For the text-containing cell, return its midpoint in [X, Y] coordinate format. 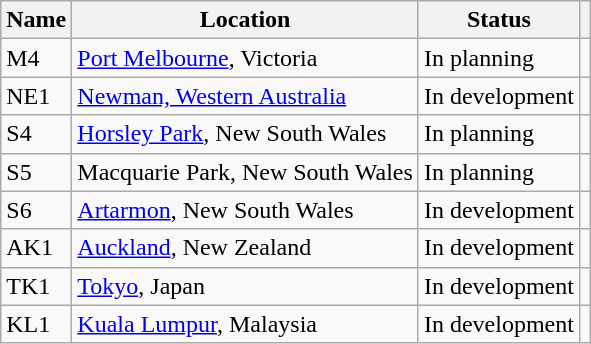
TK1 [36, 286]
Newman, Western Australia [246, 96]
Artarmon, New South Wales [246, 210]
M4 [36, 58]
AK1 [36, 248]
S4 [36, 134]
NE1 [36, 96]
Location [246, 20]
Auckland, New Zealand [246, 248]
Tokyo, Japan [246, 286]
S6 [36, 210]
Port Melbourne, Victoria [246, 58]
S5 [36, 172]
Name [36, 20]
KL1 [36, 324]
Status [498, 20]
Kuala Lumpur, Malaysia [246, 324]
Macquarie Park, New South Wales [246, 172]
Horsley Park, New South Wales [246, 134]
